From the cell containing the given text, extract its center point as (x, y) coordinate. 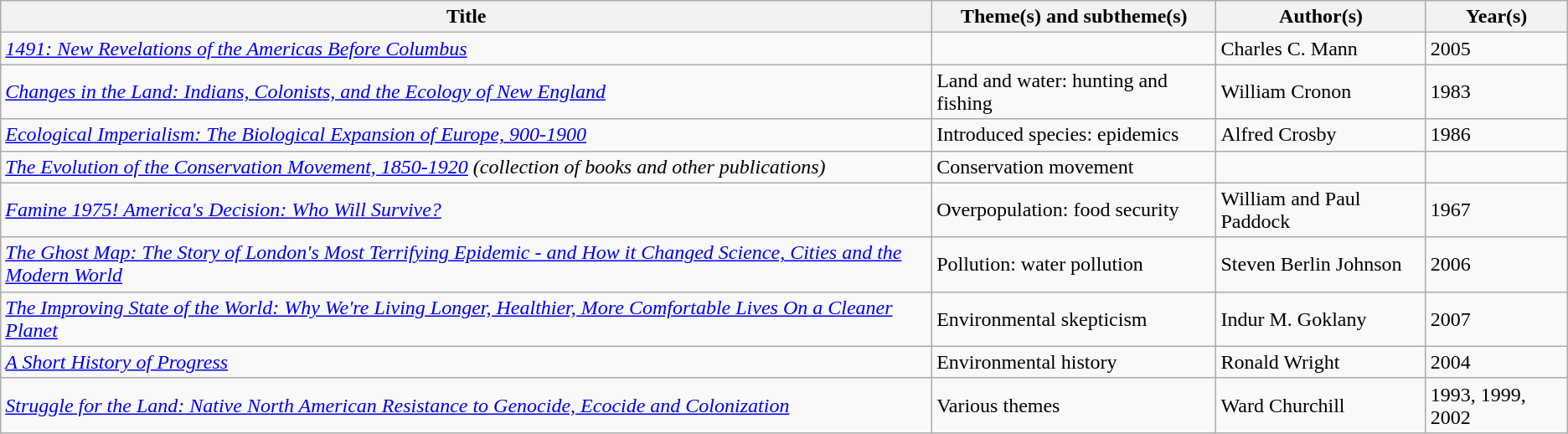
Conservation movement (1074, 167)
Environmental history (1074, 362)
Steven Berlin Johnson (1321, 265)
Pollution: water pollution (1074, 265)
Alfred Crosby (1321, 135)
1993, 1999, 2002 (1496, 406)
William and Paul Paddock (1321, 209)
Ronald Wright (1321, 362)
Ecological Imperialism: The Biological Expansion of Europe, 900-1900 (467, 135)
William Cronon (1321, 92)
1967 (1496, 209)
A Short History of Progress (467, 362)
1491: New Revelations of the Americas Before Columbus (467, 49)
The Evolution of the Conservation Movement, 1850-1920 (collection of books and other publications) (467, 167)
Struggle for the Land: Native North American Resistance to Genocide, Ecocide and Colonization (467, 406)
Famine 1975! America's Decision: Who Will Survive? (467, 209)
2007 (1496, 318)
1986 (1496, 135)
Land and water: hunting and fishing (1074, 92)
Theme(s) and subtheme(s) (1074, 17)
2005 (1496, 49)
Changes in the Land: Indians, Colonists, and the Ecology of New England (467, 92)
The Improving State of the World: Why We're Living Longer, Healthier, More Comfortable Lives On a Cleaner Planet (467, 318)
Introduced species: epidemics (1074, 135)
Charles C. Mann (1321, 49)
Overpopulation: food security (1074, 209)
Environmental skepticism (1074, 318)
1983 (1496, 92)
2006 (1496, 265)
Year(s) (1496, 17)
Title (467, 17)
2004 (1496, 362)
Ward Churchill (1321, 406)
Author(s) (1321, 17)
The Ghost Map: The Story of London's Most Terrifying Epidemic - and How it Changed Science, Cities and the Modern World (467, 265)
Various themes (1074, 406)
Indur M. Goklany (1321, 318)
